Identify which cell holds the provided text, then report its (x, y) central coordinate. 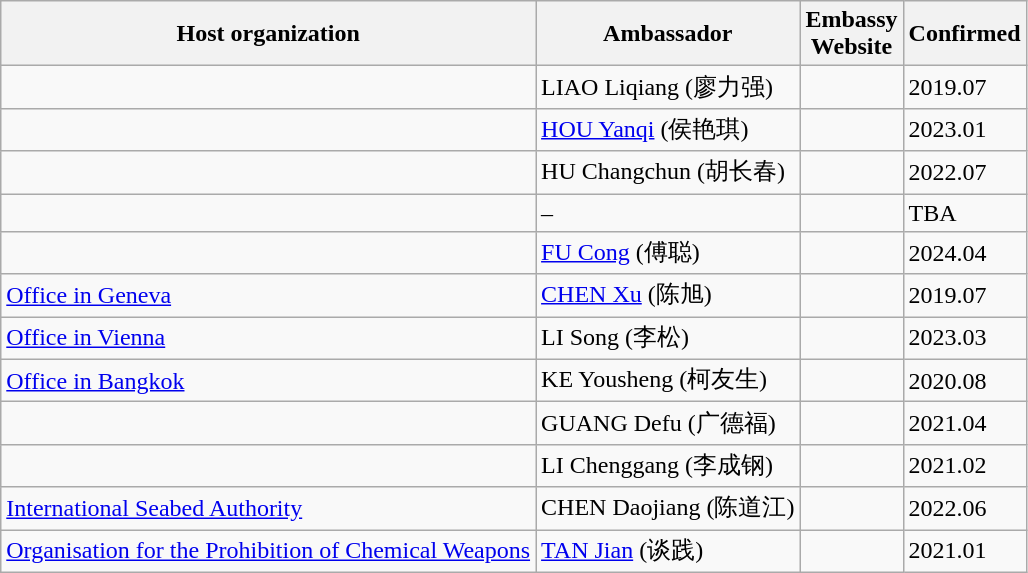
KE Yousheng (柯友生) (668, 380)
EmbassyWebsite (852, 34)
GUANG Defu (广德福) (668, 424)
2023.01 (964, 130)
Host organization (268, 34)
2024.04 (964, 254)
2022.06 (964, 508)
2021.02 (964, 466)
Organisation for the Prohibition of Chemical Weapons (268, 552)
2021.01 (964, 552)
Office in Vienna (268, 338)
2021.04 (964, 424)
HOU Yanqi (侯艳琪) (668, 130)
Confirmed (964, 34)
2023.03 (964, 338)
2020.08 (964, 380)
LIAO Liqiang (廖力强) (668, 88)
CHEN Daojiang (陈道江) (668, 508)
TAN Jian (谈践) (668, 552)
HU Changchun (胡长春) (668, 172)
LI Song (李松) (668, 338)
CHEN Xu (陈旭) (668, 296)
– (668, 213)
Office in Geneva (268, 296)
Office in Bangkok (268, 380)
2022.07 (964, 172)
International Seabed Authority (268, 508)
FU Cong (傅聪) (668, 254)
LI Chenggang (李成钢) (668, 466)
TBA (964, 213)
Ambassador (668, 34)
